Return the [X, Y] coordinate for the center point of the cell that contains the specified text.  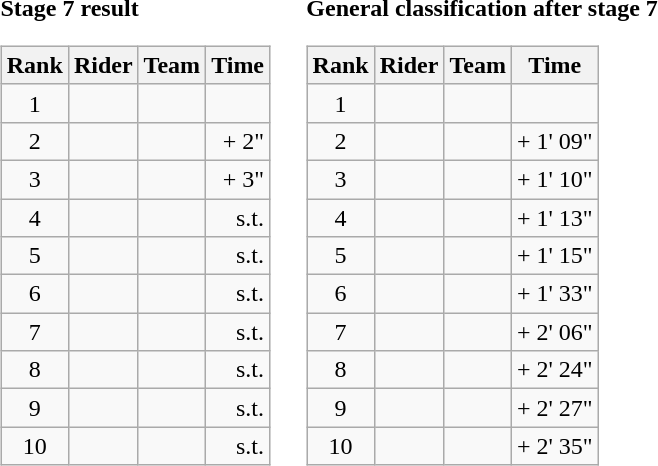
+ 2' 24" [554, 370]
+ 1' 10" [554, 179]
+ 1' 15" [554, 256]
+ 1' 13" [554, 217]
+ 2' 27" [554, 408]
+ 1' 09" [554, 141]
+ 1' 33" [554, 294]
+ 2' 06" [554, 332]
+ 2' 35" [554, 446]
+ 3" [238, 179]
+ 2" [238, 141]
